Pinpoint the cell where the given text exists, returning its (x, y) midpoint coordinate. 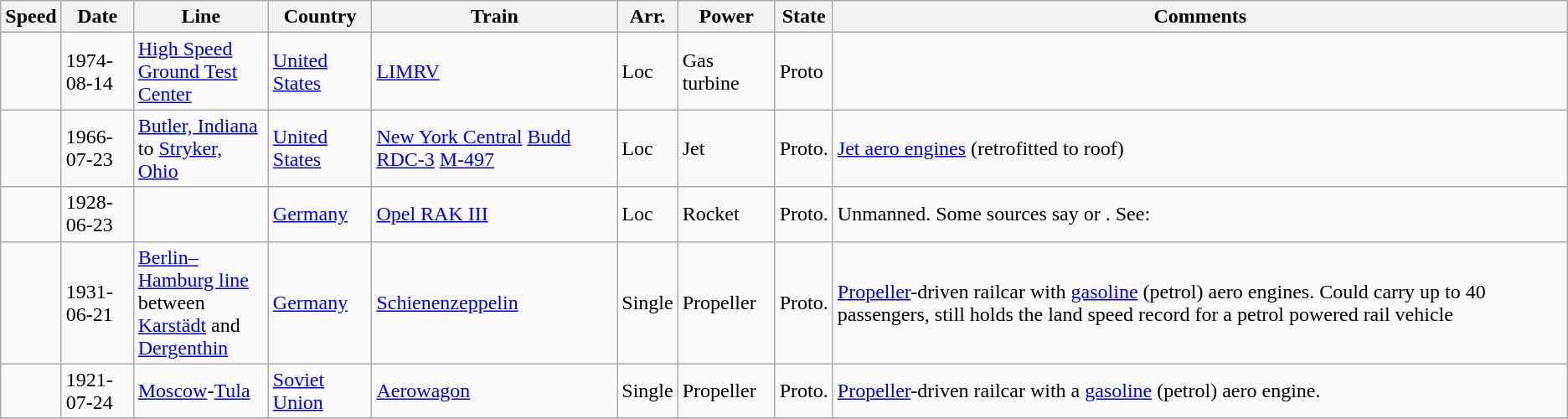
Moscow-Tula (201, 391)
Comments (1199, 17)
Country (320, 17)
Arr. (647, 17)
1921-07-24 (97, 391)
Butler, Indiana to Stryker, Ohio (201, 148)
Power (726, 17)
1966-07-23 (97, 148)
Unmanned. Some sources say or . See: (1199, 215)
1928-06-23 (97, 215)
Schienenzeppelin (494, 303)
1974-08-14 (97, 71)
New York Central Budd RDC-3 M-497 (494, 148)
Soviet Union (320, 391)
Speed (31, 17)
Rocket (726, 215)
Jet (726, 148)
Aerowagon (494, 391)
LIMRV (494, 71)
Date (97, 17)
State (804, 17)
Propeller-driven railcar with a gasoline (petrol) aero engine. (1199, 391)
Opel RAK III (494, 215)
Train (494, 17)
Line (201, 17)
Proto (804, 71)
Jet aero engines (retrofitted to roof) (1199, 148)
1931-06-21 (97, 303)
Berlin–Hamburg line between Karstädt and Dergenthin (201, 303)
Gas turbine (726, 71)
High Speed Ground Test Center (201, 71)
